Scan for the cell matching the given text and deliver its (X, Y) coordinate at center. 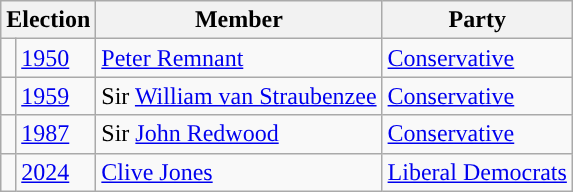
1950 (56, 58)
Member (239, 20)
2024 (56, 172)
Sir William van Straubenzee (239, 96)
Liberal Democrats (477, 172)
Election (48, 20)
Clive Jones (239, 172)
1959 (56, 96)
Party (477, 20)
Peter Remnant (239, 58)
Sir John Redwood (239, 134)
1987 (56, 134)
